Output the (X, Y) coordinate of the center of the cell containing the given text.  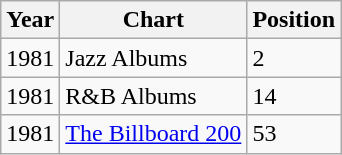
Jazz Albums (154, 58)
The Billboard 200 (154, 134)
2 (294, 58)
14 (294, 96)
Chart (154, 20)
Position (294, 20)
R&B Albums (154, 96)
53 (294, 134)
Year (30, 20)
